Determine the (X, Y) coordinate at the center of the cell enclosing the given text.  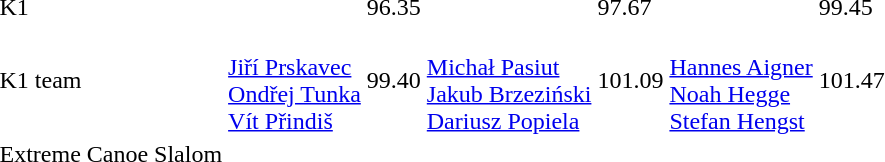
99.40 (394, 80)
Jiří PrskavecOndřej TunkaVít Přindiš (295, 80)
Michał PasiutJakub BrzezińskiDariusz Popiela (509, 80)
101.09 (630, 80)
Hannes AignerNoah HeggeStefan Hengst (741, 80)
